For the text-containing cell, return its midpoint in [X, Y] coordinate format. 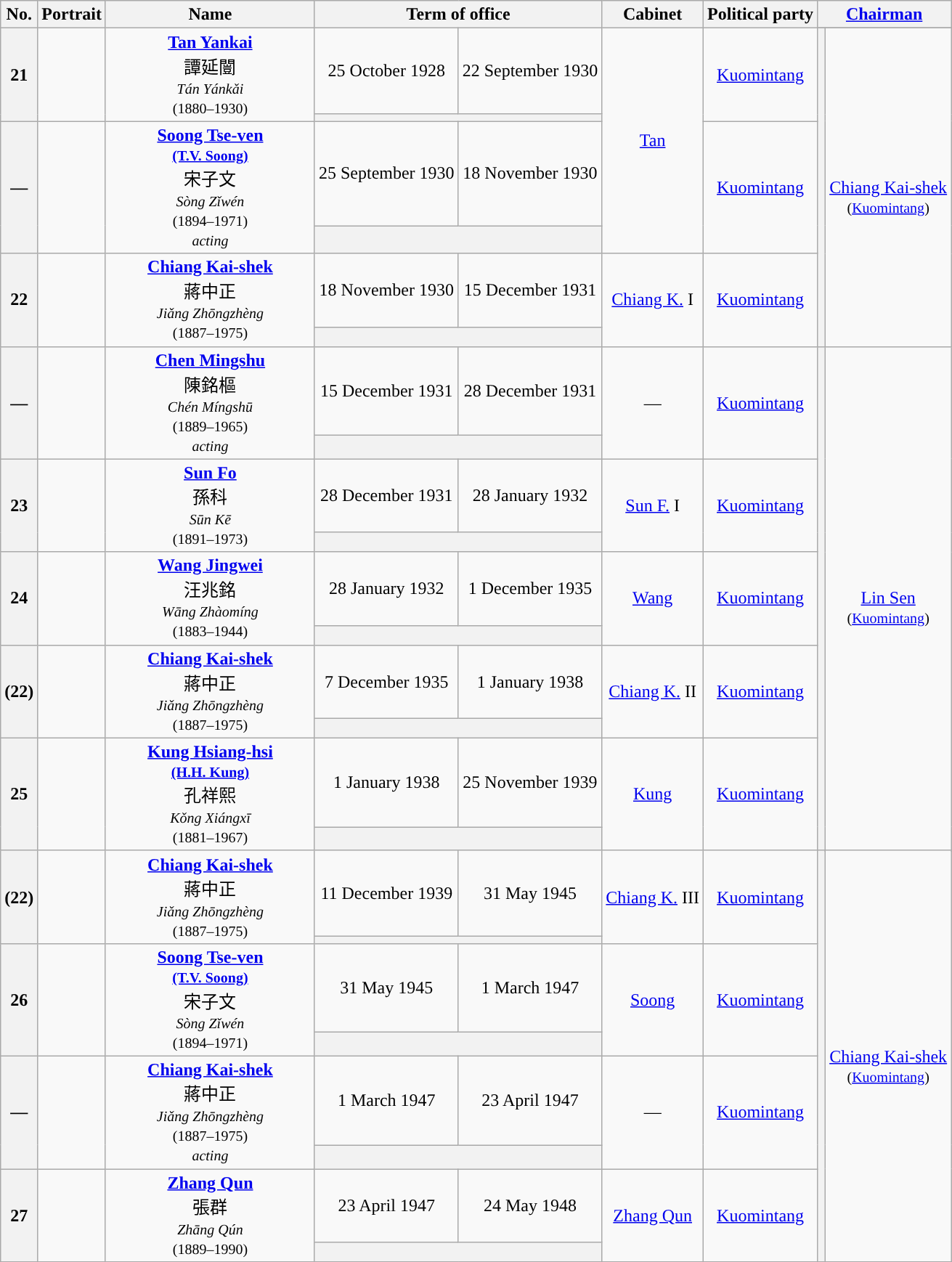
Term of office [457, 15]
Chiang Kai-shek蔣中正Jiǎng Zhōngzhèng(1887–1975)acting [210, 1112]
Chiang K. I [653, 300]
Soong [653, 999]
Tan Yankai譚延闓Tán Yánkǎi(1880–1930) [210, 75]
Wang Jingwei汪兆銘Wāng Zhàomíng(1883–1944) [210, 598]
Sun F. I [653, 505]
24 May 1948 [530, 1205]
Chairman [884, 15]
25 November 1939 [530, 782]
Tan [653, 141]
Zhang Qun張群Zhāng Qún(1889–1990) [210, 1216]
Soong Tse-ven(T.V. Soong)宋子文Sòng Zǐwén(1894–1971)acting [210, 187]
Chiang K. III [653, 897]
Cabinet [653, 15]
Name [210, 15]
27 [19, 1216]
Sun Fo孫科Sūn Kē(1891–1973) [210, 505]
Wang [653, 598]
Kung Hsiang-hsi(H.H. Kung)孔祥熙Kǒng Xiángxī(1881–1967) [210, 794]
1 December 1935 [530, 588]
25 October 1928 [386, 71]
22 [19, 300]
No. [19, 15]
Lin Sen(Kuomintang) [889, 598]
11 December 1939 [386, 893]
Portrait [72, 15]
25 [19, 794]
Zhang Qun [653, 1216]
Political party [761, 15]
26 [19, 999]
Kung [653, 794]
22 September 1930 [530, 71]
Chen Mingshu陳銘樞Chén Míngshū(1889–1965)acting [210, 402]
23 [19, 505]
Soong Tse-ven(T.V. Soong)宋子文Sòng Zǐwén(1894–1971) [210, 999]
Chiang K. II [653, 691]
21 [19, 75]
24 [19, 598]
7 December 1935 [386, 681]
25 September 1930 [386, 174]
